Return the (X, Y) coordinate for the center point of the cell that contains the specified text.  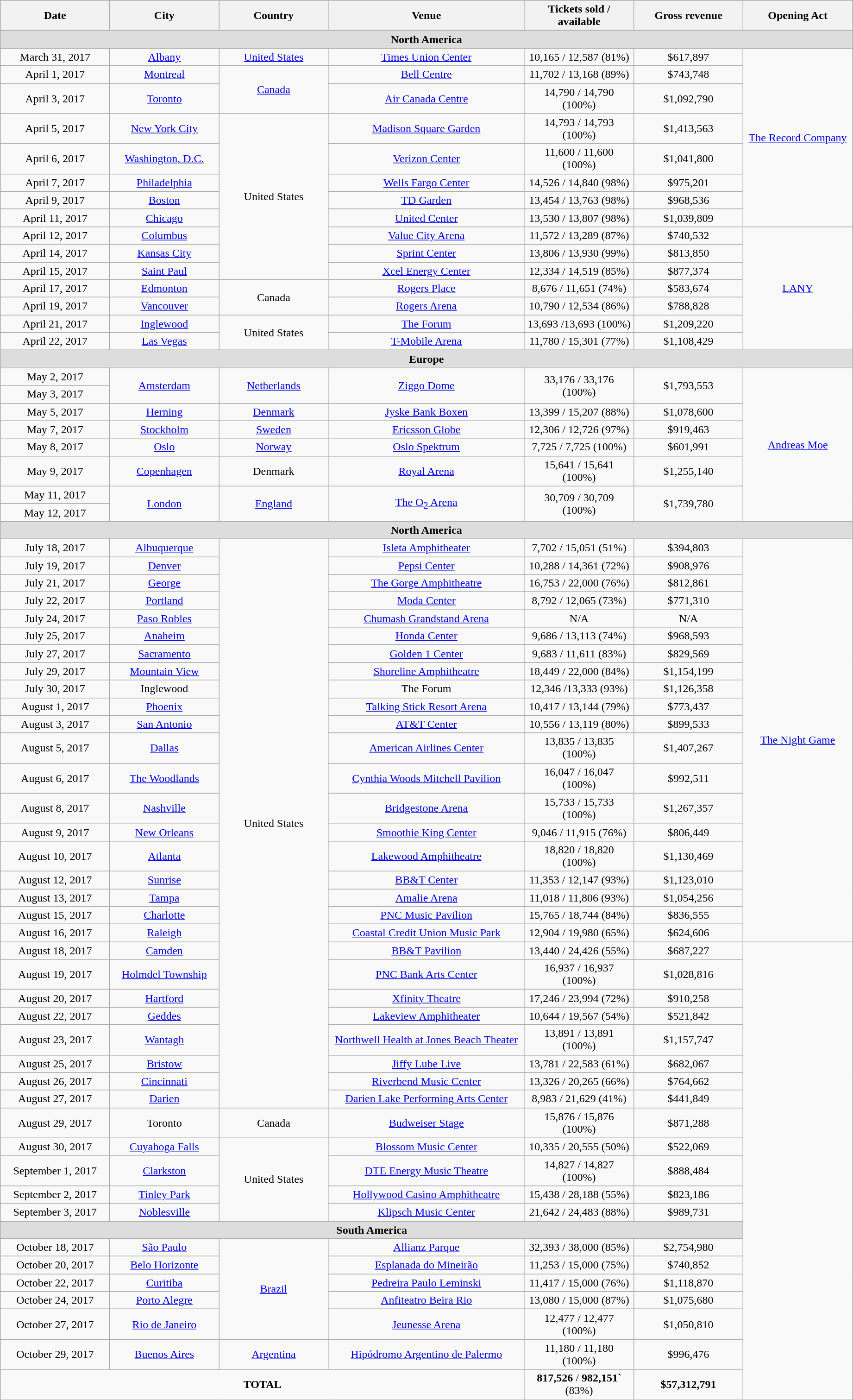
May 2, 2017 (55, 377)
BB&T Pavilion (426, 951)
Edmonton (164, 289)
Date (55, 16)
$394,803 (689, 548)
April 1, 2017 (55, 75)
BB&T Center (426, 880)
George (164, 583)
TD Garden (426, 200)
Herning (164, 412)
London (164, 504)
8,983 / 21,629 (41%) (579, 1099)
$968,593 (689, 636)
$1,157,747 (689, 1040)
Lakewood Amphitheatre (426, 856)
Belo Horizonte (164, 1265)
$877,374 (689, 271)
Sunrise (164, 880)
$836,555 (689, 915)
$1,739,780 (689, 504)
$812,861 (689, 583)
September 1, 2017 (55, 1170)
August 25, 2017 (55, 1064)
$1,092,790 (689, 98)
Country (274, 16)
10,288 / 14,361 (72%) (579, 566)
$624,606 (689, 933)
July 25, 2017 (55, 636)
$1,108,429 (689, 341)
May 3, 2017 (55, 394)
Charlotte (164, 915)
Times Union Center (426, 57)
May 11, 2017 (55, 495)
11,600 / 11,600 (100%) (579, 158)
$1,039,809 (689, 218)
Europe (426, 359)
$583,674 (689, 289)
16,753 / 22,000 (76%) (579, 583)
Anfiteatro Beira Rio (426, 1300)
Lakeview Amphitheater (426, 1016)
$764,662 (689, 1081)
$1,267,357 (689, 808)
$1,154,199 (689, 671)
$740,532 (689, 235)
21,642 / 24,483 (88%) (579, 1212)
14,793 / 14,793 (100%) (579, 129)
New York City (164, 129)
Argentina (274, 1355)
Royal Arena (426, 471)
August 1, 2017 (55, 706)
$968,536 (689, 200)
England (274, 504)
Rogers Arena (426, 306)
8,676 / 11,651 (74%) (579, 289)
Ziggo Dome (426, 385)
Amsterdam (164, 385)
May 8, 2017 (55, 447)
August 5, 2017 (55, 748)
April 3, 2017 (55, 98)
PNC Bank Arts Center (426, 975)
August 23, 2017 (55, 1040)
Air Canada Centre (426, 98)
Mountain View (164, 671)
August 16, 2017 (55, 933)
30,709 / 30,709 (100%) (579, 504)
$521,842 (689, 1016)
16,937 / 16,937 (100%) (579, 975)
Value City Arena (426, 235)
Cincinnati (164, 1081)
$908,976 (689, 566)
11,780 / 15,301 (77%) (579, 341)
$1,118,870 (689, 1283)
Clarkston (164, 1170)
Jiffy Lube Live (426, 1064)
$813,850 (689, 253)
Gross revenue (689, 16)
12,904 / 19,980 (65%) (579, 933)
Denver (164, 566)
Oslo (164, 447)
$2,754,980 (689, 1248)
LANY (798, 288)
$975,201 (689, 183)
13,806 / 13,930 (99%) (579, 253)
July 19, 2017 (55, 566)
Rogers Place (426, 289)
Norway (274, 447)
July 30, 2017 (55, 689)
33,176 / 33,176 (100%) (579, 385)
Budweiser Stage (426, 1123)
City (164, 16)
October 22, 2017 (55, 1283)
Smoothie King Center (426, 832)
October 29, 2017 (55, 1355)
Riverbend Music Center (426, 1081)
$899,533 (689, 724)
11,253 / 15,000 (75%) (579, 1265)
$682,067 (689, 1064)
Esplanada do Mineirão (426, 1265)
Cuyahoga Falls (164, 1147)
$1,028,816 (689, 975)
Wantagh (164, 1040)
September 2, 2017 (55, 1194)
Stockholm (164, 429)
Hipódromo Argentino de Palermo (426, 1355)
Holmdel Township (164, 975)
$989,731 (689, 1212)
Washington, D.C. (164, 158)
April 12, 2017 (55, 235)
April 15, 2017 (55, 271)
PNC Music Pavilion (426, 915)
10,556 / 13,119 (80%) (579, 724)
Darien (164, 1099)
10,417 / 13,144 (79%) (579, 706)
$1,209,220 (689, 324)
$1,793,553 (689, 385)
The Gorge Amphitheatre (426, 583)
August 10, 2017 (55, 856)
São Paulo (164, 1248)
Bell Centre (426, 75)
Wells Fargo Center (426, 183)
14,790 / 14,790 (100%) (579, 98)
Brazil (274, 1289)
$1,050,810 (689, 1324)
May 9, 2017 (55, 471)
DTE Energy Music Theatre (426, 1170)
Portland (164, 601)
Tinley Park (164, 1194)
11,702 / 13,168 (89%) (579, 75)
San Antonio (164, 724)
15,765 / 18,744 (84%) (579, 915)
13,693 /13,693 (100%) (579, 324)
April 6, 2017 (55, 158)
$888,484 (689, 1170)
11,572 / 13,289 (87%) (579, 235)
Xcel Energy Center (426, 271)
$823,186 (689, 1194)
Opening Act (798, 16)
August 9, 2017 (55, 832)
August 26, 2017 (55, 1081)
$1,054,256 (689, 897)
Xfinity Theatre (426, 998)
Columbus (164, 235)
August 29, 2017 (55, 1123)
$806,449 (689, 832)
October 24, 2017 (55, 1300)
April 11, 2017 (55, 218)
Phoenix (164, 706)
Pepsi Center (426, 566)
August 22, 2017 (55, 1016)
Chicago (164, 218)
Andreas Moe (798, 445)
14,827 / 14,827 (100%) (579, 1170)
July 21, 2017 (55, 583)
Saint Paul (164, 271)
October 20, 2017 (55, 1265)
Moda Center (426, 601)
August 6, 2017 (55, 778)
Jyske Bank Boxen (426, 412)
Kansas City (164, 253)
17,246 / 23,994 (72%) (579, 998)
Tampa (164, 897)
The Record Company (798, 138)
$788,828 (689, 306)
$1,413,563 (689, 129)
9,686 / 13,113 (74%) (579, 636)
14,526 / 14,840 (98%) (579, 183)
April 21, 2017 (55, 324)
$57,312,791 (689, 1384)
13,440 / 24,426 (55%) (579, 951)
$1,130,469 (689, 856)
Geddes (164, 1016)
Noblesville (164, 1212)
August 20, 2017 (55, 998)
Anaheim (164, 636)
9,046 / 11,915 (76%) (579, 832)
$743,748 (689, 75)
18,449 / 22,000 (84%) (579, 671)
Camden (164, 951)
Amalie Arena (426, 897)
Klipsch Music Center (426, 1212)
13,326 / 20,265 (66%) (579, 1081)
Buenos Aires (164, 1355)
Vancouver (164, 306)
United Center (426, 218)
817,526 / 982,151` (83%) (579, 1384)
Chumash Grandstand Arena (426, 618)
$919,463 (689, 429)
Northwell Health at Jones Beach Theater (426, 1040)
Honda Center (426, 636)
Coastal Credit Union Music Park (426, 933)
August 12, 2017 (55, 880)
12,334 / 14,519 (85%) (579, 271)
September 3, 2017 (55, 1212)
The O2 Arena (426, 504)
Verizon Center (426, 158)
12,306 / 12,726 (97%) (579, 429)
Rio de Janeiro (164, 1324)
10,790 / 12,534 (86%) (579, 306)
$1,126,358 (689, 689)
$441,849 (689, 1099)
$1,123,010 (689, 880)
July 27, 2017 (55, 654)
Talking Stick Resort Arena (426, 706)
April 14, 2017 (55, 253)
Pedreira Paulo Leminski (426, 1283)
10,644 / 19,567 (54%) (579, 1016)
May 7, 2017 (55, 429)
T-Mobile Arena (426, 341)
7,702 / 15,051 (51%) (579, 548)
July 18, 2017 (55, 548)
Albuquerque (164, 548)
Golden 1 Center (426, 654)
Albany (164, 57)
South America (372, 1230)
$601,991 (689, 447)
October 18, 2017 (55, 1248)
13,080 / 15,000 (87%) (579, 1300)
15,733 / 15,733 (100%) (579, 808)
Venue (426, 16)
July 24, 2017 (55, 618)
7,725 / 7,725 (100%) (579, 447)
$1,078,600 (689, 412)
$996,476 (689, 1355)
August 3, 2017 (55, 724)
12,346 /13,333 (93%) (579, 689)
15,438 / 28,188 (55%) (579, 1194)
Darien Lake Performing Arts Center (426, 1099)
May 5, 2017 (55, 412)
August 15, 2017 (55, 915)
Raleigh (164, 933)
Sacramento (164, 654)
13,835 / 13,835 (100%) (579, 748)
10,165 / 12,587 (81%) (579, 57)
$871,288 (689, 1123)
12,477 / 12,477 (100%) (579, 1324)
Bridgestone Arena (426, 808)
Sprint Center (426, 253)
Cynthia Woods Mitchell Pavilion (426, 778)
9,683 / 11,611 (83%) (579, 654)
April 19, 2017 (55, 306)
15,876 / 15,876 (100%) (579, 1123)
New Orleans (164, 832)
13,781 / 22,583 (61%) (579, 1064)
August 13, 2017 (55, 897)
The Night Game (798, 740)
11,353 / 12,147 (93%) (579, 880)
$522,069 (689, 1147)
AT&T Center (426, 724)
Tickets sold / available (579, 16)
Allianz Parque (426, 1248)
American Airlines Center (426, 748)
April 7, 2017 (55, 183)
Montreal (164, 75)
Isleta Amphitheater (426, 548)
$1,407,267 (689, 748)
$1,075,680 (689, 1300)
April 22, 2017 (55, 341)
August 18, 2017 (55, 951)
13,530 / 13,807 (98%) (579, 218)
Porto Alegre (164, 1300)
Dallas (164, 748)
Nashville (164, 808)
Boston (164, 200)
Madison Square Garden (426, 129)
15,641 / 15,641 (100%) (579, 471)
$771,310 (689, 601)
$687,227 (689, 951)
$740,852 (689, 1265)
Bristow (164, 1064)
18,820 / 18,820 (100%) (579, 856)
Oslo Spektrum (426, 447)
April 17, 2017 (55, 289)
Ericsson Globe (426, 429)
Netherlands (274, 385)
13,399 / 15,207 (88%) (579, 412)
TOTAL (263, 1384)
11,417 / 15,000 (76%) (579, 1283)
$910,258 (689, 998)
$992,511 (689, 778)
$617,897 (689, 57)
Hollywood Casino Amphitheatre (426, 1194)
Paso Robles (164, 618)
Atlanta (164, 856)
Jeunesse Arena (426, 1324)
10,335 / 20,555 (50%) (579, 1147)
August 30, 2017 (55, 1147)
Philadelphia (164, 183)
$1,255,140 (689, 471)
Copenhagen (164, 471)
Blossom Music Center (426, 1147)
$829,569 (689, 654)
Hartford (164, 998)
32,393 / 38,000 (85%) (579, 1248)
16,047 / 16,047 (100%) (579, 778)
July 29, 2017 (55, 671)
Sweden (274, 429)
11,018 / 11,806 (93%) (579, 897)
The Woodlands (164, 778)
Curitiba (164, 1283)
July 22, 2017 (55, 601)
May 12, 2017 (55, 512)
April 9, 2017 (55, 200)
October 27, 2017 (55, 1324)
August 27, 2017 (55, 1099)
Shoreline Amphitheatre (426, 671)
$773,437 (689, 706)
11,180 / 11,180 (100%) (579, 1355)
13,891 / 13,891 (100%) (579, 1040)
Las Vegas (164, 341)
April 5, 2017 (55, 129)
August 19, 2017 (55, 975)
$1,041,800 (689, 158)
8,792 / 12,065 (73%) (579, 601)
13,454 / 13,763 (98%) (579, 200)
August 8, 2017 (55, 808)
March 31, 2017 (55, 57)
